Return the [x, y] coordinate for the center point of the cell that contains the specified text.  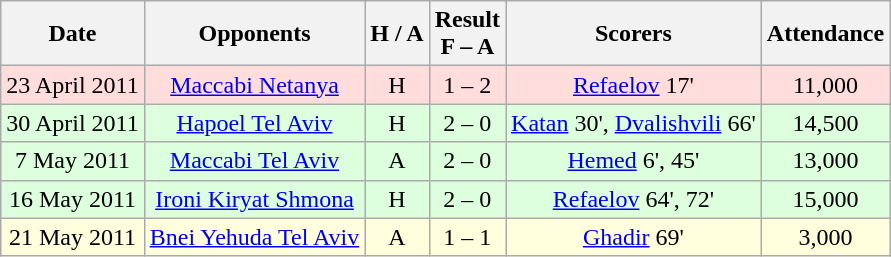
7 May 2011 [73, 161]
Katan 30', Dvalishvili 66' [634, 123]
H / A [397, 34]
16 May 2011 [73, 199]
Refaelov 64', 72' [634, 199]
Maccabi Tel Aviv [254, 161]
Hapoel Tel Aviv [254, 123]
30 April 2011 [73, 123]
Ironi Kiryat Shmona [254, 199]
Opponents [254, 34]
1 – 2 [467, 85]
Ghadir 69' [634, 237]
Refaelov 17' [634, 85]
21 May 2011 [73, 237]
Bnei Yehuda Tel Aviv [254, 237]
3,000 [825, 237]
11,000 [825, 85]
Scorers [634, 34]
13,000 [825, 161]
Maccabi Netanya [254, 85]
Hemed 6', 45' [634, 161]
ResultF – A [467, 34]
Date [73, 34]
14,500 [825, 123]
23 April 2011 [73, 85]
Attendance [825, 34]
15,000 [825, 199]
1 – 1 [467, 237]
